Return the (x, y) coordinate for the center point of the cell that contains the specified text.  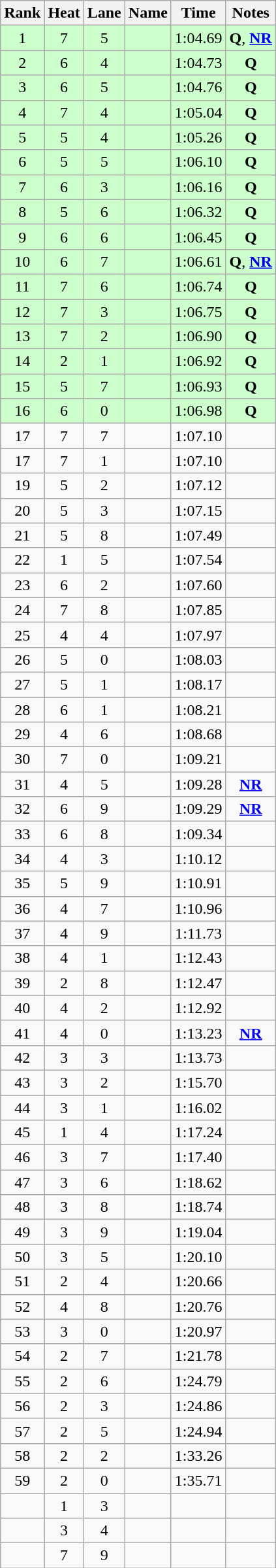
1:20.76 (198, 1307)
1:07.97 (198, 635)
1:13.23 (198, 1033)
22 (22, 560)
1:24.79 (198, 1381)
1:06.74 (198, 286)
14 (22, 361)
1:09.34 (198, 834)
15 (22, 386)
1:11.73 (198, 933)
27 (22, 684)
1:12.47 (198, 983)
59 (22, 1480)
29 (22, 735)
57 (22, 1431)
1:18.62 (198, 1182)
1:12.92 (198, 1008)
34 (22, 859)
51 (22, 1282)
44 (22, 1108)
1:05.04 (198, 112)
26 (22, 659)
40 (22, 1008)
1:09.29 (198, 809)
58 (22, 1456)
1:19.04 (198, 1232)
31 (22, 784)
48 (22, 1207)
1:20.66 (198, 1282)
42 (22, 1058)
1:06.32 (198, 212)
1:04.73 (198, 63)
1:16.02 (198, 1108)
32 (22, 809)
1:21.78 (198, 1356)
1:04.69 (198, 38)
52 (22, 1307)
54 (22, 1356)
24 (22, 610)
1:18.74 (198, 1207)
1:24.86 (198, 1406)
1:06.61 (198, 261)
1:07.60 (198, 585)
1:08.68 (198, 735)
16 (22, 411)
1:06.92 (198, 361)
1:20.10 (198, 1257)
21 (22, 535)
50 (22, 1257)
Heat (64, 13)
23 (22, 585)
39 (22, 983)
1:06.45 (198, 237)
1:20.97 (198, 1331)
1:10.96 (198, 909)
1:08.03 (198, 659)
1:24.94 (198, 1431)
55 (22, 1381)
1:07.15 (198, 510)
37 (22, 933)
Name (147, 13)
Lane (104, 13)
1:06.93 (198, 386)
1:04.76 (198, 88)
20 (22, 510)
1:07.54 (198, 560)
1:17.40 (198, 1158)
Time (198, 13)
1:07.12 (198, 486)
1:06.10 (198, 162)
56 (22, 1406)
36 (22, 909)
1:33.26 (198, 1456)
1:06.90 (198, 337)
1:09.21 (198, 759)
1:12.43 (198, 958)
Rank (22, 13)
41 (22, 1033)
1:09.28 (198, 784)
19 (22, 486)
43 (22, 1082)
38 (22, 958)
1:07.49 (198, 535)
33 (22, 834)
1:08.17 (198, 684)
1:15.70 (198, 1082)
1:06.98 (198, 411)
1:10.91 (198, 884)
30 (22, 759)
1:07.85 (198, 610)
1:06.75 (198, 312)
28 (22, 709)
1:10.12 (198, 859)
1:08.21 (198, 709)
35 (22, 884)
46 (22, 1158)
13 (22, 337)
25 (22, 635)
53 (22, 1331)
10 (22, 261)
11 (22, 286)
1:06.16 (198, 187)
45 (22, 1133)
1:05.26 (198, 137)
Notes (251, 13)
1:17.24 (198, 1133)
1:13.73 (198, 1058)
49 (22, 1232)
12 (22, 312)
47 (22, 1182)
1:35.71 (198, 1480)
